From the cell containing the given text, extract its center point as [X, Y] coordinate. 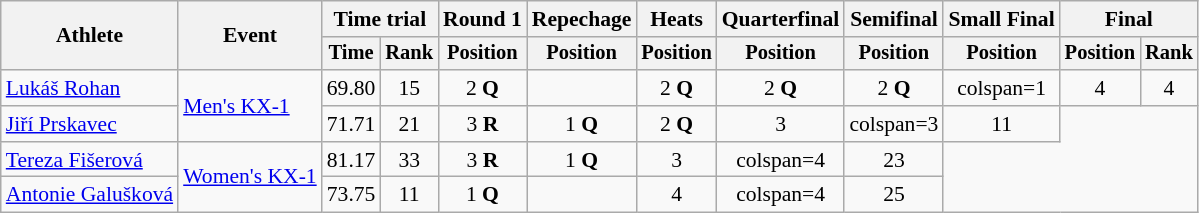
Semifinal [894, 19]
21 [409, 124]
81.17 [352, 160]
15 [409, 88]
Time [352, 54]
colspan=3 [894, 124]
33 [409, 160]
Round 1 [482, 19]
71.71 [352, 124]
Event [250, 36]
Men's KX-1 [250, 106]
colspan=1 [1001, 88]
Jiří Prskavec [90, 124]
Antonie Galušková [90, 195]
69.80 [352, 88]
Quarterfinal [781, 19]
Heats [676, 19]
23 [894, 160]
Women's KX-1 [250, 178]
Tereza Fišerová [90, 160]
Repechage [582, 19]
73.75 [352, 195]
25 [894, 195]
Small Final [1001, 19]
Lukáš Rohan [90, 88]
Final [1129, 19]
Athlete [90, 36]
Time trial [380, 19]
